Identify which cell holds the provided text, then report its (X, Y) central coordinate. 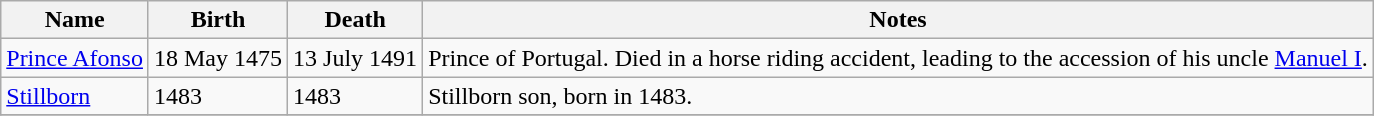
Stillborn (75, 96)
Death (356, 20)
18 May 1475 (218, 58)
Name (75, 20)
Prince of Portugal. Died in a horse riding accident, leading to the accession of his uncle Manuel I. (898, 58)
Notes (898, 20)
Prince Afonso (75, 58)
13 July 1491 (356, 58)
Birth (218, 20)
Stillborn son, born in 1483. (898, 96)
